Search for the cell housing the specified text and yield its (x, y) center coordinate. 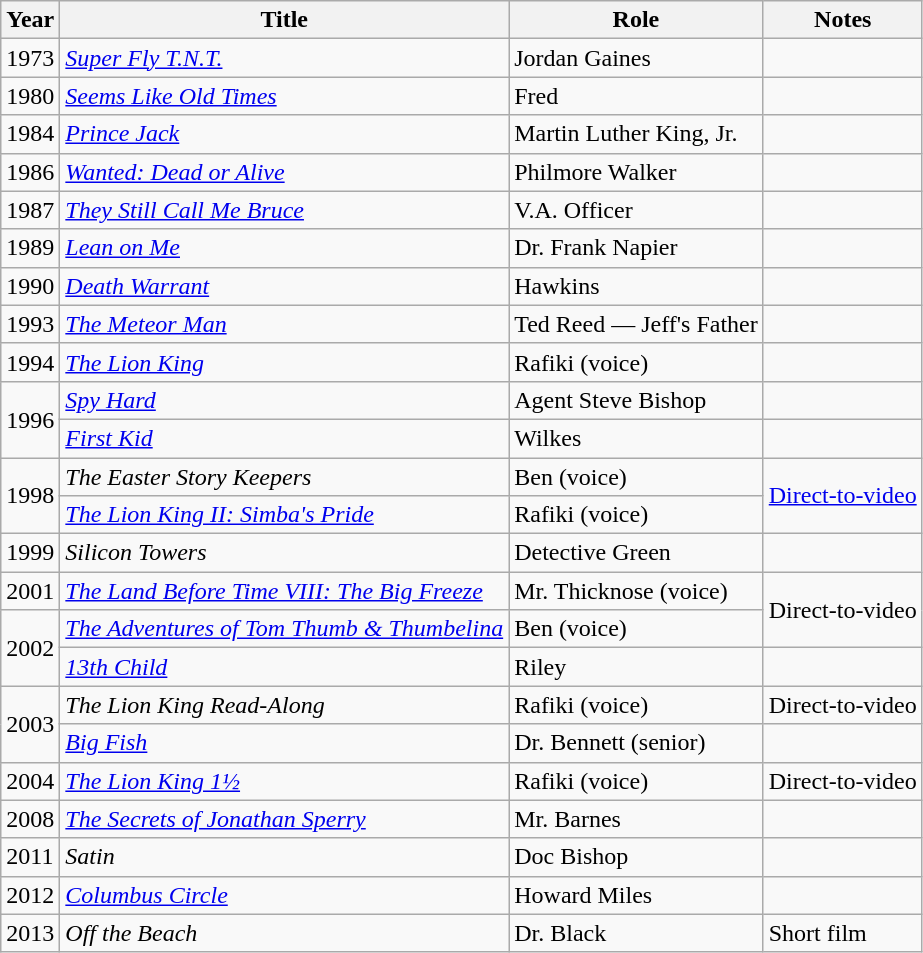
Ted Reed — Jeff's Father (636, 324)
1996 (30, 419)
Super Fly T.N.T. (284, 58)
2004 (30, 781)
Prince Jack (284, 134)
1993 (30, 324)
Wilkes (636, 438)
The Lion King 1½ (284, 781)
Big Fish (284, 743)
1994 (30, 362)
2012 (30, 895)
Columbus Circle (284, 895)
Title (284, 20)
Lean on Me (284, 248)
1986 (30, 172)
The Secrets of Jonathan Sperry (284, 819)
Wanted: Dead or Alive (284, 172)
Doc Bishop (636, 857)
Mr. Thicknose (voice) (636, 591)
The Lion King Read-Along (284, 705)
The Easter Story Keepers (284, 477)
1987 (30, 210)
The Meteor Man (284, 324)
Seems Like Old Times (284, 96)
Dr. Bennett (senior) (636, 743)
Short film (842, 933)
The Land Before Time VIII: The Big Freeze (284, 591)
The Adventures of Tom Thumb & Thumbelina (284, 629)
2001 (30, 591)
Howard Miles (636, 895)
Death Warrant (284, 286)
Philmore Walker (636, 172)
They Still Call Me Bruce (284, 210)
1990 (30, 286)
1989 (30, 248)
Agent Steve Bishop (636, 400)
Dr. Black (636, 933)
Year (30, 20)
Off the Beach (284, 933)
13th Child (284, 667)
Detective Green (636, 553)
2002 (30, 648)
Riley (636, 667)
Satin (284, 857)
Hawkins (636, 286)
Role (636, 20)
Jordan Gaines (636, 58)
First Kid (284, 438)
1984 (30, 134)
V.A. Officer (636, 210)
1980 (30, 96)
Dr. Frank Napier (636, 248)
2013 (30, 933)
Mr. Barnes (636, 819)
Silicon Towers (284, 553)
Spy Hard (284, 400)
2011 (30, 857)
The Lion King (284, 362)
Notes (842, 20)
1998 (30, 496)
2008 (30, 819)
2003 (30, 724)
The Lion King II: Simba's Pride (284, 515)
Fred (636, 96)
1973 (30, 58)
1999 (30, 553)
Martin Luther King, Jr. (636, 134)
